Determine the [X, Y] coordinate at the center of the cell enclosing the given text.  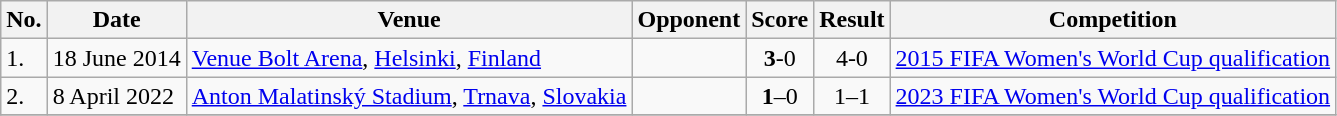
1. [24, 58]
No. [24, 20]
2. [24, 96]
3-0 [780, 58]
1–0 [780, 96]
2015 FIFA Women's World Cup qualification [1113, 58]
18 June 2014 [116, 58]
Competition [1113, 20]
2023 FIFA Women's World Cup qualification [1113, 96]
Venue [409, 20]
Venue Bolt Arena, Helsinki, Finland [409, 58]
8 April 2022 [116, 96]
Date [116, 20]
Opponent [689, 20]
Result [852, 20]
Anton Malatinský Stadium, Trnava, Slovakia [409, 96]
4-0 [852, 58]
1–1 [852, 96]
Score [780, 20]
